Detect which cell encompasses the target text, then output its (X, Y) center coordinate. 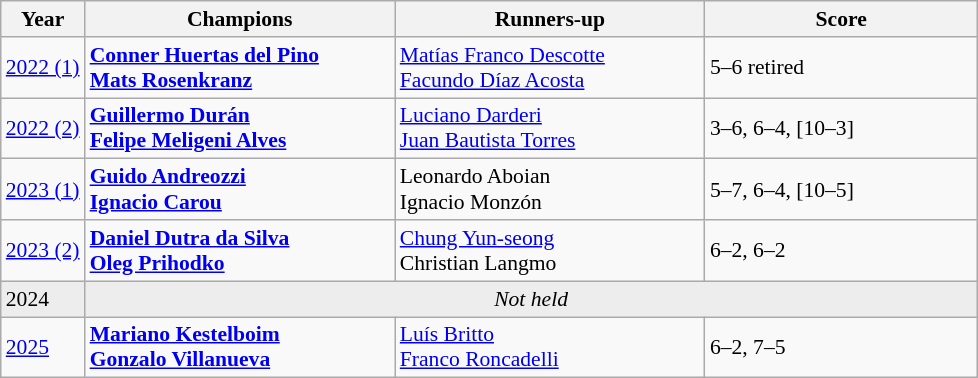
2022 (1) (43, 68)
Chung Yun-seong Christian Langmo (550, 250)
Champions (240, 19)
Leonardo Aboian Ignacio Monzón (550, 190)
2023 (1) (43, 190)
Not held (532, 299)
Luís Britto Franco Roncadelli (550, 348)
Runners-up (550, 19)
2024 (43, 299)
Guido Andreozzi Ignacio Carou (240, 190)
5–6 retired (842, 68)
Mariano Kestelboim Gonzalo Villanueva (240, 348)
2022 (2) (43, 128)
2023 (2) (43, 250)
Guillermo Durán Felipe Meligeni Alves (240, 128)
3–6, 6–4, [10–3] (842, 128)
Matías Franco Descotte Facundo Díaz Acosta (550, 68)
Luciano Darderi Juan Bautista Torres (550, 128)
Daniel Dutra da Silva Oleg Prihodko (240, 250)
5–7, 6–4, [10–5] (842, 190)
6–2, 6–2 (842, 250)
Conner Huertas del Pino Mats Rosenkranz (240, 68)
Score (842, 19)
Year (43, 19)
2025 (43, 348)
6–2, 7–5 (842, 348)
